Detect which cell encompasses the target text, then output its [X, Y] center coordinate. 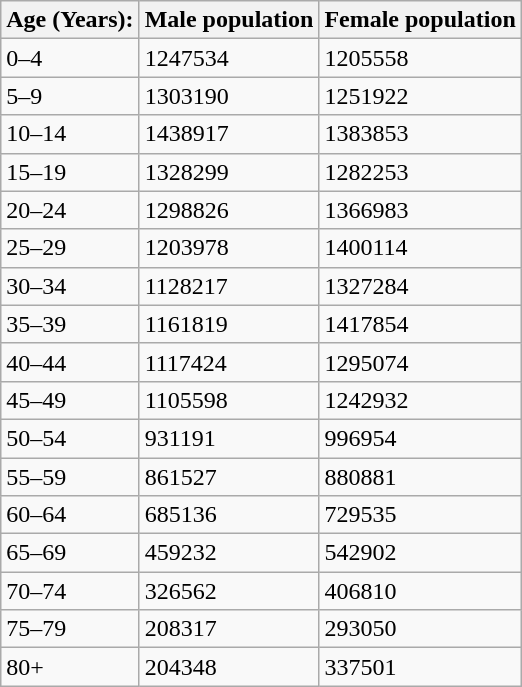
1205558 [420, 58]
459232 [229, 553]
931191 [229, 438]
685136 [229, 515]
Male population [229, 20]
15–19 [70, 172]
406810 [420, 591]
326562 [229, 591]
337501 [420, 667]
35–39 [70, 324]
293050 [420, 629]
55–59 [70, 477]
1203978 [229, 248]
996954 [420, 438]
10–14 [70, 134]
1161819 [229, 324]
1303190 [229, 96]
70–74 [70, 591]
1417854 [420, 324]
1327284 [420, 286]
20–24 [70, 210]
80+ [70, 667]
45–49 [70, 400]
542902 [420, 553]
1400114 [420, 248]
0–4 [70, 58]
50–54 [70, 438]
1251922 [420, 96]
1105598 [229, 400]
40–44 [70, 362]
1295074 [420, 362]
1282253 [420, 172]
1128217 [229, 286]
1383853 [420, 134]
1298826 [229, 210]
5–9 [70, 96]
1247534 [229, 58]
65–69 [70, 553]
Age (Years): [70, 20]
30–34 [70, 286]
1242932 [420, 400]
861527 [229, 477]
Female population [420, 20]
880881 [420, 477]
25–29 [70, 248]
75–79 [70, 629]
1328299 [229, 172]
204348 [229, 667]
1117424 [229, 362]
1438917 [229, 134]
208317 [229, 629]
60–64 [70, 515]
1366983 [420, 210]
729535 [420, 515]
